Search for the cell housing the specified text and yield its (X, Y) center coordinate. 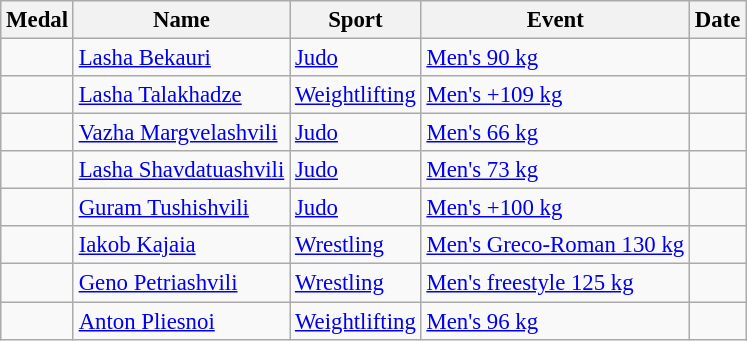
Lasha Talakhadze (181, 95)
Name (181, 20)
Event (555, 20)
Men's +109 kg (555, 95)
Men's 73 kg (555, 170)
Medal (38, 20)
Men's 66 kg (555, 133)
Lasha Bekauri (181, 58)
Men's 96 kg (555, 321)
Men's +100 kg (555, 208)
Geno Petriashvili (181, 283)
Iakob Kajaia (181, 245)
Lasha Shavdatuashvili (181, 170)
Vazha Margvelashvili (181, 133)
Men's Greco-Roman 130 kg (555, 245)
Date (718, 20)
Men's 90 kg (555, 58)
Anton Pliesnoi (181, 321)
Guram Tushishvili (181, 208)
Men's freestyle 125 kg (555, 283)
Sport (356, 20)
